Return the (x, y) coordinate for the center point of the cell that contains the specified text.  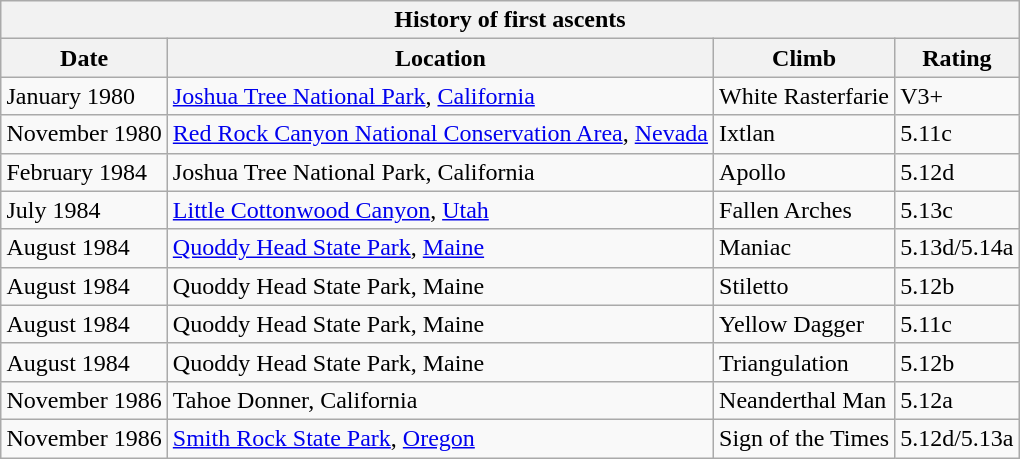
February 1984 (84, 172)
Date (84, 58)
Yellow Dagger (804, 324)
November 1980 (84, 134)
Apollo (804, 172)
Location (440, 58)
Smith Rock State Park, Oregon (440, 438)
5.13c (957, 210)
Neanderthal Man (804, 400)
Ixtlan (804, 134)
July 1984 (84, 210)
Tahoe Donner, California (440, 400)
Climb (804, 58)
Rating (957, 58)
Red Rock Canyon National Conservation Area, Nevada (440, 134)
Little Cottonwood Canyon, Utah (440, 210)
Maniac (804, 248)
5.12d/5.13a (957, 438)
History of first ascents (510, 20)
5.13d/5.14a (957, 248)
Sign of the Times (804, 438)
Triangulation (804, 362)
January 1980 (84, 96)
White Rasterfarie (804, 96)
5.12d (957, 172)
Fallen Arches (804, 210)
5.12a (957, 400)
Stiletto (804, 286)
V3+ (957, 96)
